Identify which cell holds the provided text, then report its (x, y) central coordinate. 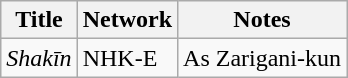
Title (39, 20)
NHK-E (127, 58)
Notes (262, 20)
As Zarigani-kun (262, 58)
Shakīn (39, 58)
Network (127, 20)
